Detect which cell encompasses the target text, then output its [X, Y] center coordinate. 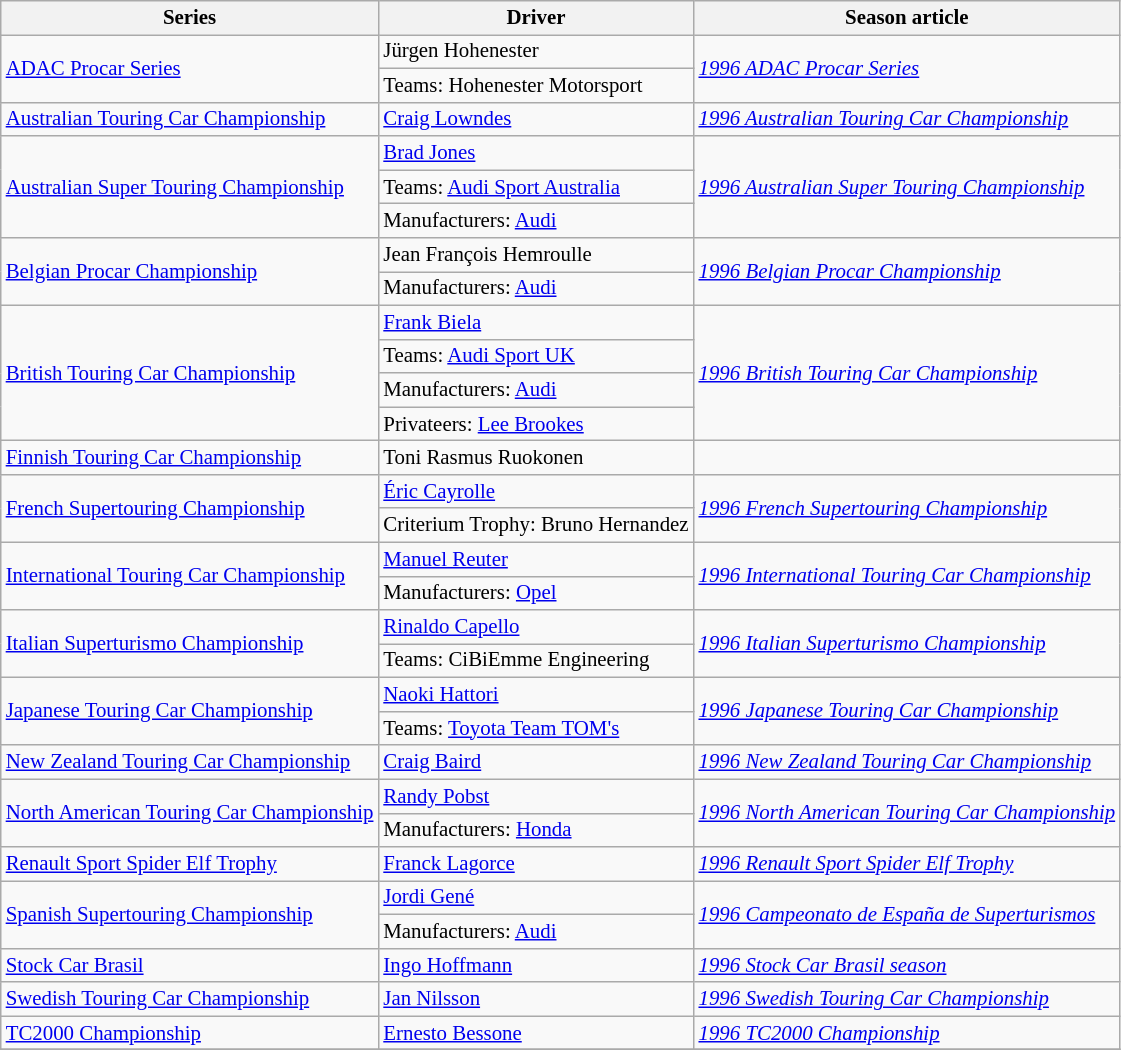
Driver [536, 18]
Season article [908, 18]
Teams: Toyota Team TOM's [536, 728]
Manuel Reuter [536, 559]
1996 New Zealand Touring Car Championship [908, 762]
Manufacturers: Honda [536, 830]
1996 Italian Superturismo Championship [908, 644]
Series [190, 18]
1996 ADAC Procar Series [908, 68]
Jürgen Hohenester [536, 51]
Rinaldo Capello [536, 627]
1996 Campeonato de España de Superturismos [908, 915]
Teams: CiBiEmme Engineering [536, 661]
Randy Pobst [536, 796]
Spanish Supertouring Championship [190, 915]
Frank Biela [536, 322]
Naoki Hattori [536, 695]
1996 North American Touring Car Championship [908, 813]
TC2000 Championship [190, 1033]
Italian Superturismo Championship [190, 644]
Brad Jones [536, 153]
Teams: Audi Sport Australia [536, 187]
1996 French Supertouring Championship [908, 508]
Éric Cayrolle [536, 491]
French Supertouring Championship [190, 508]
1996 Belgian Procar Championship [908, 272]
1996 Stock Car Brasil season [908, 965]
Teams: Audi Sport UK [536, 356]
1996 TC2000 Championship [908, 1033]
Australian Touring Car Championship [190, 119]
Criterium Trophy: Bruno Hernandez [536, 525]
Toni Rasmus Ruokonen [536, 458]
Craig Lowndes [536, 119]
1996 Japanese Touring Car Championship [908, 712]
ADAC Procar Series [190, 68]
Jan Nilsson [536, 999]
British Touring Car Championship [190, 372]
Stock Car Brasil [190, 965]
1996 International Touring Car Championship [908, 576]
1996 Australian Super Touring Championship [908, 187]
Japanese Touring Car Championship [190, 712]
Swedish Touring Car Championship [190, 999]
Renault Sport Spider Elf Trophy [190, 864]
1996 Renault Sport Spider Elf Trophy [908, 864]
1996 British Touring Car Championship [908, 372]
Privateers: Lee Brookes [536, 424]
Finnish Touring Car Championship [190, 458]
1996 Australian Touring Car Championship [908, 119]
International Touring Car Championship [190, 576]
North American Touring Car Championship [190, 813]
Australian Super Touring Championship [190, 187]
Manufacturers: Opel [536, 593]
Teams: Hohenester Motorsport [536, 85]
Jean François Hemroulle [536, 255]
1996 Swedish Touring Car Championship [908, 999]
Franck Lagorce [536, 864]
New Zealand Touring Car Championship [190, 762]
Jordi Gené [536, 898]
Craig Baird [536, 762]
Ingo Hoffmann [536, 965]
Ernesto Bessone [536, 1033]
Belgian Procar Championship [190, 272]
